Return [x, y] of the center of cell containing provided text 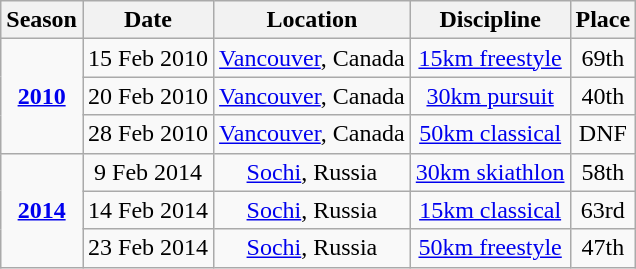
30km pursuit [490, 96]
2010 [42, 96]
Season [42, 20]
15km freestyle [490, 58]
50km classical [490, 134]
69th [603, 58]
23 Feb 2014 [148, 248]
50km freestyle [490, 248]
58th [603, 172]
63rd [603, 210]
Date [148, 20]
Discipline [490, 20]
40th [603, 96]
15km classical [490, 210]
Place [603, 20]
2014 [42, 210]
47th [603, 248]
DNF [603, 134]
9 Feb 2014 [148, 172]
30km skiathlon [490, 172]
14 Feb 2014 [148, 210]
28 Feb 2010 [148, 134]
15 Feb 2010 [148, 58]
20 Feb 2010 [148, 96]
Location [312, 20]
